Locate the cell with the specified text and output its [X, Y] center coordinate. 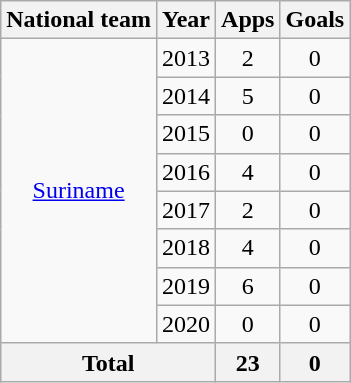
Goals [315, 20]
2016 [186, 172]
5 [248, 96]
23 [248, 362]
Year [186, 20]
Suriname [79, 191]
National team [79, 20]
2015 [186, 134]
2014 [186, 96]
2017 [186, 210]
2013 [186, 58]
2020 [186, 324]
6 [248, 286]
Total [108, 362]
Apps [248, 20]
2018 [186, 248]
2019 [186, 286]
